Find where the given text appears and provide that cell's center as [X, Y] coordinate. 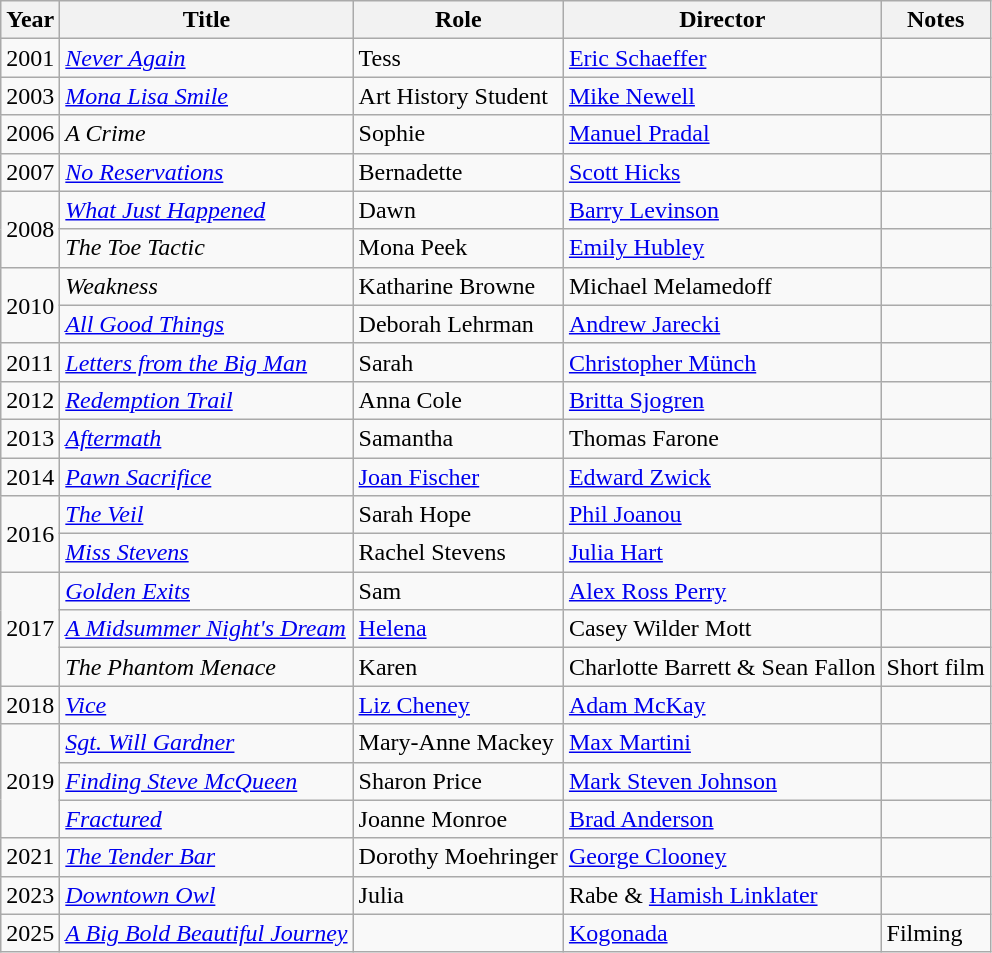
Fractured [206, 819]
Redemption Trail [206, 400]
No Reservations [206, 172]
Bernadette [458, 172]
Rabe & Hamish Linklater [722, 895]
A Crime [206, 134]
2008 [30, 229]
2016 [30, 534]
Michael Melamedoff [722, 286]
Max Martini [722, 743]
Sgt. Will Gardner [206, 743]
Mona Peek [458, 248]
Weakness [206, 286]
2014 [30, 477]
Role [458, 20]
2021 [30, 857]
Julia [458, 895]
All Good Things [206, 324]
George Clooney [722, 857]
2012 [30, 400]
Letters from the Big Man [206, 362]
Year [30, 20]
Sophie [458, 134]
Art History Student [458, 96]
The Veil [206, 515]
Alex Ross Perry [722, 591]
Emily Hubley [722, 248]
Sarah [458, 362]
2010 [30, 305]
Sam [458, 591]
Kogonada [722, 933]
Edward Zwick [722, 477]
Tess [458, 58]
Notes [936, 20]
Christopher Münch [722, 362]
Katharine Browne [458, 286]
Thomas Farone [722, 438]
Mona Lisa Smile [206, 96]
Brad Anderson [722, 819]
Casey Wilder Mott [722, 629]
Joan Fischer [458, 477]
A Midsummer Night's Dream [206, 629]
Helena [458, 629]
Vice [206, 705]
Title [206, 20]
Scott Hicks [722, 172]
Barry Levinson [722, 210]
2025 [30, 933]
The Tender Bar [206, 857]
Britta Sjogren [722, 400]
Downtown Owl [206, 895]
Pawn Sacrifice [206, 477]
What Just Happened [206, 210]
Mary-Anne Mackey [458, 743]
Mark Steven Johnson [722, 781]
Anna Cole [458, 400]
Filming [936, 933]
Samantha [458, 438]
2018 [30, 705]
Julia Hart [722, 553]
Mike Newell [722, 96]
Dorothy Moehringer [458, 857]
2001 [30, 58]
Phil Joanou [722, 515]
Eric Schaeffer [722, 58]
Miss Stevens [206, 553]
Andrew Jarecki [722, 324]
Adam McKay [722, 705]
2007 [30, 172]
Joanne Monroe [458, 819]
2011 [30, 362]
Finding Steve McQueen [206, 781]
A Big Bold Beautiful Journey [206, 933]
2023 [30, 895]
2013 [30, 438]
Charlotte Barrett & Sean Fallon [722, 667]
Karen [458, 667]
Deborah Lehrman [458, 324]
Director [722, 20]
Golden Exits [206, 591]
Sarah Hope [458, 515]
The Toe Tactic [206, 248]
Aftermath [206, 438]
Dawn [458, 210]
The Phantom Menace [206, 667]
Never Again [206, 58]
2019 [30, 781]
Rachel Stevens [458, 553]
2003 [30, 96]
2006 [30, 134]
Liz Cheney [458, 705]
2017 [30, 629]
Manuel Pradal [722, 134]
Sharon Price [458, 781]
Short film [936, 667]
